Detect which cell encompasses the target text, then output its [X, Y] center coordinate. 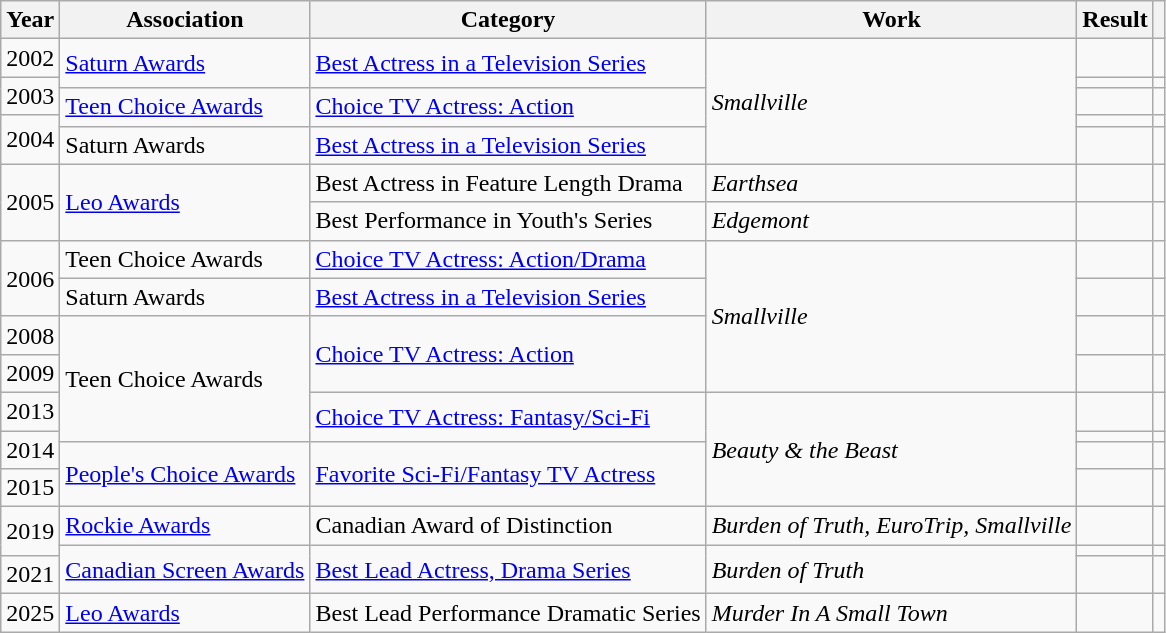
Association [185, 20]
Murder In A Small Town [892, 613]
2005 [30, 202]
Choice TV Actress: Fantasy/Sci-Fi [508, 416]
2025 [30, 613]
Best Performance in Youth's Series [508, 221]
2013 [30, 411]
Category [508, 20]
Canadian Screen Awards [185, 570]
Choice TV Actress: Action/Drama [508, 259]
Work [892, 20]
2006 [30, 278]
Best Lead Performance Dramatic Series [508, 613]
Result [1115, 20]
2004 [30, 140]
Best Actress in Feature Length Drama [508, 183]
Canadian Award of Distinction [508, 526]
2021 [30, 575]
2009 [30, 373]
2014 [30, 449]
2003 [30, 96]
Edgemont [892, 221]
2019 [30, 532]
Burden of Truth, EuroTrip, Smallville [892, 526]
Beauty & the Beast [892, 449]
People's Choice Awards [185, 474]
Burden of Truth [892, 570]
2002 [30, 58]
Rockie Awards [185, 526]
2015 [30, 488]
Best Lead Actress, Drama Series [508, 570]
2008 [30, 335]
Favorite Sci-Fi/Fantasy TV Actress [508, 474]
Year [30, 20]
Earthsea [892, 183]
